Capture the cell that displays the provided text and extract its [X, Y] central coordinate. 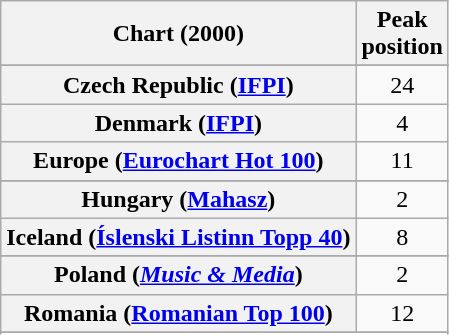
Czech Republic (IFPI) [178, 85]
11 [402, 161]
Peakposition [402, 34]
8 [402, 237]
4 [402, 123]
24 [402, 85]
Denmark (IFPI) [178, 123]
Europe (Eurochart Hot 100) [178, 161]
Chart (2000) [178, 34]
12 [402, 313]
Hungary (Mahasz) [178, 199]
Poland (Music & Media) [178, 275]
Iceland (Íslenski Listinn Topp 40) [178, 237]
Romania (Romanian Top 100) [178, 313]
